Find where the given text appears and provide that cell's center as [X, Y] coordinate. 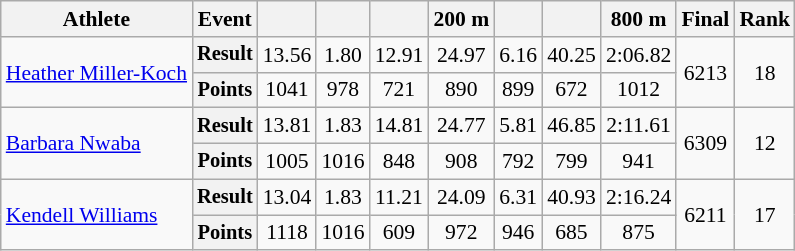
2:16.24 [638, 197]
Barbara Nwaba [96, 144]
Final [705, 19]
13.81 [288, 126]
672 [572, 90]
24.09 [461, 197]
941 [638, 162]
6309 [705, 144]
Kendell Williams [96, 214]
11.21 [400, 197]
6211 [705, 214]
972 [461, 233]
2:11.61 [638, 126]
908 [461, 162]
200 m [461, 19]
17 [764, 214]
18 [764, 72]
6.16 [518, 55]
40.25 [572, 55]
6213 [705, 72]
12.91 [400, 55]
13.04 [288, 197]
848 [400, 162]
800 m [638, 19]
978 [342, 90]
14.81 [400, 126]
46.85 [572, 126]
1118 [288, 233]
6.31 [518, 197]
12 [764, 144]
5.81 [518, 126]
1.80 [342, 55]
40.93 [572, 197]
24.77 [461, 126]
1005 [288, 162]
13.56 [288, 55]
899 [518, 90]
Rank [764, 19]
946 [518, 233]
Heather Miller-Koch [96, 72]
890 [461, 90]
799 [572, 162]
2:06.82 [638, 55]
721 [400, 90]
24.97 [461, 55]
609 [400, 233]
685 [572, 233]
1012 [638, 90]
Event [225, 19]
792 [518, 162]
1041 [288, 90]
Athlete [96, 19]
875 [638, 233]
